Pinpoint the cell where the given text exists, returning its [x, y] midpoint coordinate. 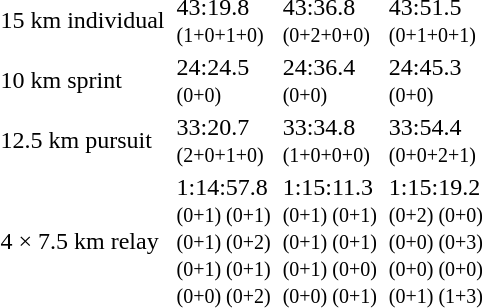
24:36.4(0+0) [330, 80]
33:34.8(1+0+0+0) [330, 140]
24:24.5(0+0) [224, 80]
33:20.7(2+0+1+0) [224, 140]
